Scan for the cell matching the given text and deliver its (x, y) coordinate at center. 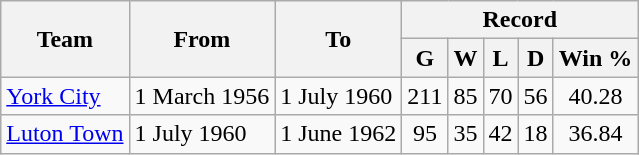
Win % (596, 58)
18 (536, 134)
G (425, 58)
York City (65, 96)
L (500, 58)
1 March 1956 (202, 96)
36.84 (596, 134)
56 (536, 96)
95 (425, 134)
35 (466, 134)
W (466, 58)
Record (520, 20)
85 (466, 96)
Luton Town (65, 134)
To (338, 39)
1 June 1962 (338, 134)
70 (500, 96)
From (202, 39)
D (536, 58)
Team (65, 39)
42 (500, 134)
40.28 (596, 96)
211 (425, 96)
